Return the (X, Y) coordinate for the center point of the cell that contains the specified text.  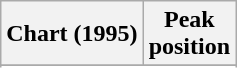
Peakposition (189, 34)
Chart (1995) (72, 34)
